Output the [X, Y] coordinate of the center of the cell containing the given text.  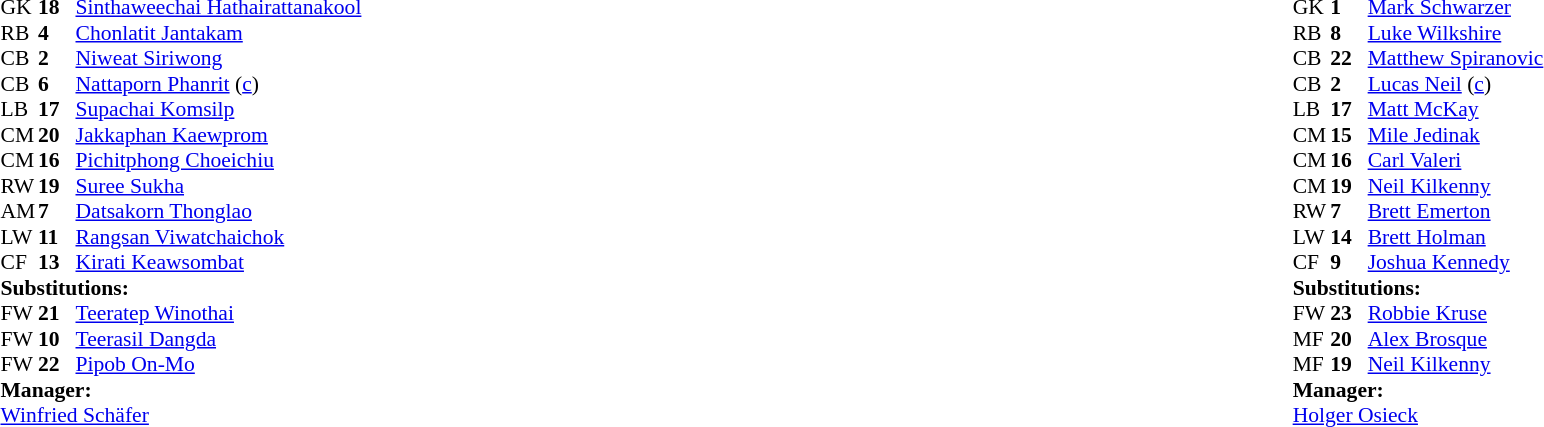
Kirati Keawsombat [219, 263]
21 [57, 313]
14 [1349, 237]
Niweat Siriwong [219, 59]
Mile Jedinak [1456, 135]
Carl Valeri [1456, 161]
AM [19, 211]
15 [1349, 135]
Suree Sukha [219, 186]
Brett Holman [1456, 237]
13 [57, 263]
10 [57, 339]
8 [1349, 33]
Matt McKay [1456, 109]
Datsakorn Thonglao [219, 211]
Alex Brosque [1456, 339]
Joshua Kennedy [1456, 263]
Chonlatit Jantakam [219, 33]
Lucas Neil (c) [1456, 84]
6 [57, 84]
Pichitphong Choeichiu [219, 161]
Teerasil Dangda [219, 339]
Pipob On-Mo [219, 365]
Supachai Komsilp [219, 109]
Brett Emerton [1456, 211]
4 [57, 33]
23 [1349, 313]
Nattaporn Phanrit (c) [219, 84]
Rangsan Viwatchaichok [219, 237]
11 [57, 237]
Matthew Spiranovic [1456, 59]
Luke Wilkshire [1456, 33]
9 [1349, 263]
Robbie Kruse [1456, 313]
Jakkaphan Kaewprom [219, 135]
Teeratep Winothai [219, 313]
